Output the (X, Y) coordinate of the center of the cell containing the given text.  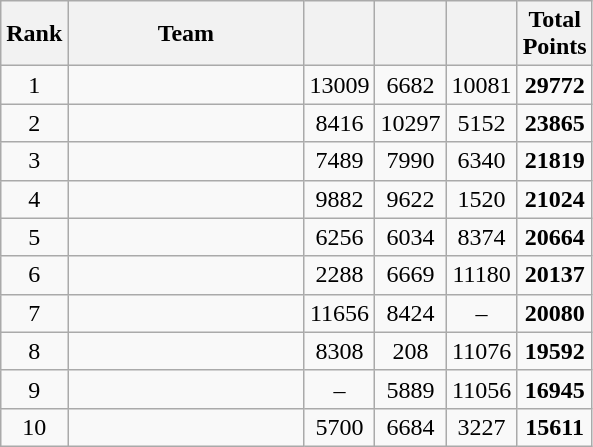
20137 (554, 275)
16945 (554, 389)
19592 (554, 351)
10 (34, 427)
3227 (482, 427)
8374 (482, 237)
29772 (554, 85)
2288 (340, 275)
208 (410, 351)
5 (34, 237)
11076 (482, 351)
8424 (410, 313)
9622 (410, 199)
6 (34, 275)
9 (34, 389)
1520 (482, 199)
Team (186, 34)
6669 (410, 275)
10081 (482, 85)
10297 (410, 123)
6034 (410, 237)
11656 (340, 313)
5152 (482, 123)
5889 (410, 389)
6684 (410, 427)
2 (34, 123)
8 (34, 351)
TotalPoints (554, 34)
21024 (554, 199)
13009 (340, 85)
6340 (482, 161)
7489 (340, 161)
6682 (410, 85)
1 (34, 85)
Rank (34, 34)
5700 (340, 427)
20664 (554, 237)
6256 (340, 237)
23865 (554, 123)
20080 (554, 313)
3 (34, 161)
4 (34, 199)
8308 (340, 351)
21819 (554, 161)
7990 (410, 161)
8416 (340, 123)
11056 (482, 389)
9882 (340, 199)
15611 (554, 427)
11180 (482, 275)
7 (34, 313)
